Find where the given text appears and provide that cell's center as (x, y) coordinate. 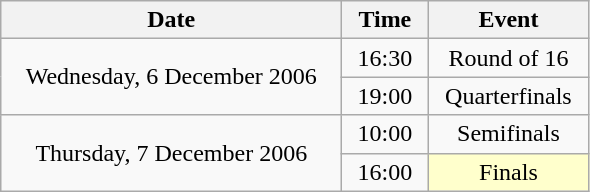
Semifinals (508, 134)
Time (385, 20)
16:00 (385, 172)
Thursday, 7 December 2006 (172, 153)
19:00 (385, 96)
Date (172, 20)
Quarterfinals (508, 96)
Finals (508, 172)
16:30 (385, 58)
Wednesday, 6 December 2006 (172, 77)
Round of 16 (508, 58)
Event (508, 20)
10:00 (385, 134)
